Find where the given text appears and provide that cell's center as (X, Y) coordinate. 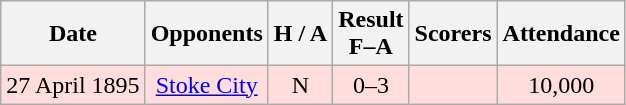
N (300, 85)
Date (73, 34)
Opponents (206, 34)
0–3 (371, 85)
H / A (300, 34)
Scorers (453, 34)
10,000 (561, 85)
27 April 1895 (73, 85)
ResultF–A (371, 34)
Stoke City (206, 85)
Attendance (561, 34)
